Detect which cell encompasses the target text, then output its (X, Y) center coordinate. 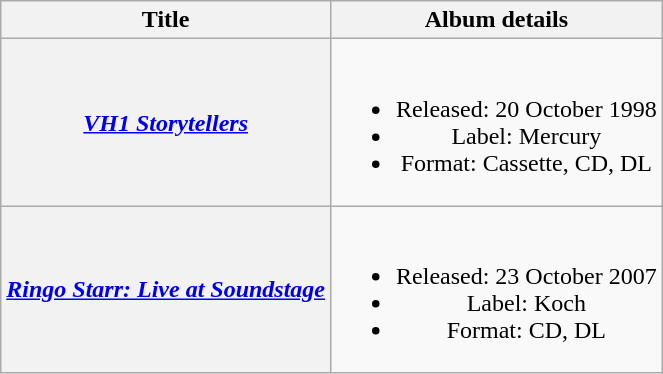
Title (166, 20)
Ringo Starr: Live at Soundstage (166, 290)
VH1 Storytellers (166, 122)
Released: 20 October 1998Label: MercuryFormat: Cassette, CD, DL (497, 122)
Album details (497, 20)
Released: 23 October 2007Label: KochFormat: CD, DL (497, 290)
